Output the [x, y] coordinate of the center of the cell containing the given text.  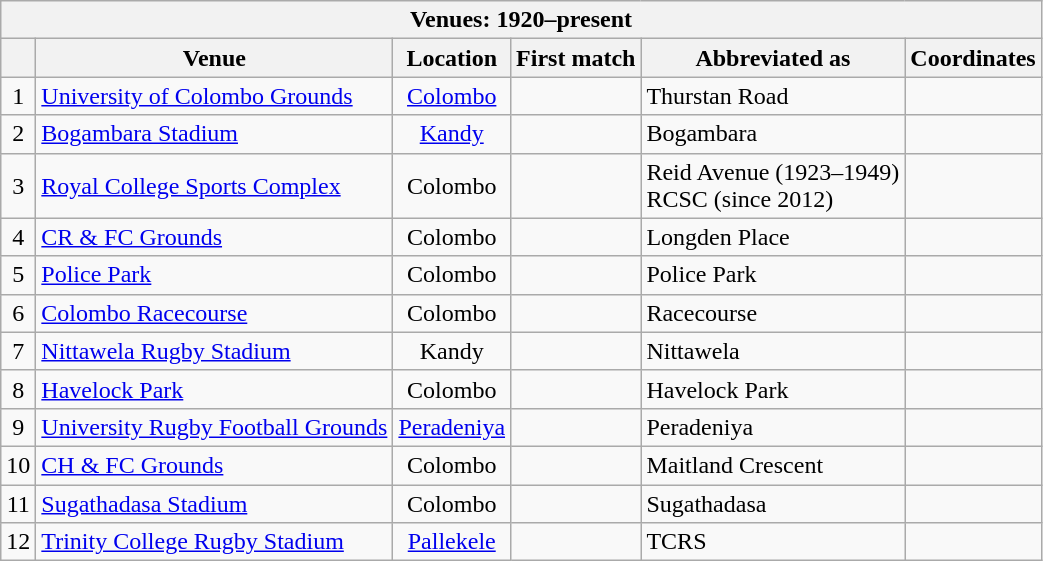
Sugathadasa [773, 503]
Venues: 1920–present [521, 20]
1 [18, 96]
Pallekele [452, 542]
7 [18, 351]
2 [18, 134]
4 [18, 237]
Colombo Racecourse [214, 313]
3 [18, 186]
Racecourse [773, 313]
Reid Avenue (1923–1949) RCSC (since 2012) [773, 186]
University of Colombo Grounds [214, 96]
10 [18, 465]
6 [18, 313]
Venue [214, 58]
CH & FC Grounds [214, 465]
Coordinates [973, 58]
Bogambara [773, 134]
Royal College Sports Complex [214, 186]
Bogambara Stadium [214, 134]
Location [452, 58]
Nittawela [773, 351]
Longden Place [773, 237]
Sugathadasa Stadium [214, 503]
Maitland Crescent [773, 465]
Thurstan Road [773, 96]
12 [18, 542]
8 [18, 389]
TCRS [773, 542]
11 [18, 503]
University Rugby Football Grounds [214, 427]
Trinity College Rugby Stadium [214, 542]
Abbreviated as [773, 58]
First match [576, 58]
9 [18, 427]
Nittawela Rugby Stadium [214, 351]
CR & FC Grounds [214, 237]
5 [18, 275]
